Search for the cell housing the specified text and yield its [X, Y] center coordinate. 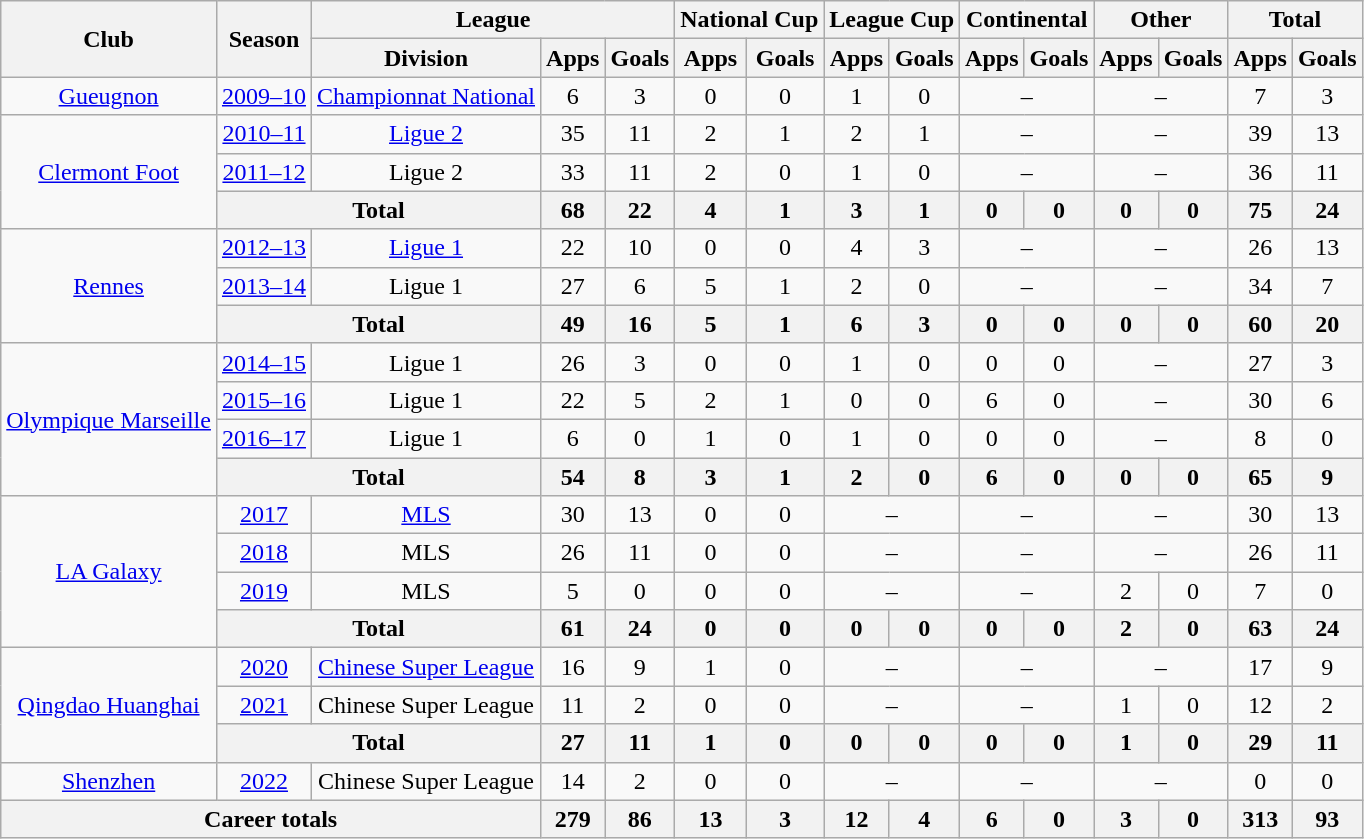
61 [573, 629]
10 [640, 248]
2020 [264, 667]
34 [1260, 286]
2019 [264, 591]
2015–16 [264, 400]
2022 [264, 781]
20 [1327, 324]
Season [264, 39]
Qingdao Huanghai [109, 705]
2014–15 [264, 362]
29 [1260, 743]
60 [1260, 324]
Career totals [271, 819]
75 [1260, 210]
Gueugnon [109, 96]
65 [1260, 477]
Olympique Marseille [109, 419]
2011–12 [264, 172]
2009–10 [264, 96]
2012–13 [264, 248]
2016–17 [264, 438]
Continental [1027, 20]
League Cup [892, 20]
39 [1260, 134]
33 [573, 172]
Clermont Foot [109, 172]
68 [573, 210]
2018 [264, 553]
313 [1260, 819]
Championnat National [426, 96]
League [494, 20]
49 [573, 324]
54 [573, 477]
Rennes [109, 286]
35 [573, 134]
2017 [264, 515]
36 [1260, 172]
Shenzhen [109, 781]
LA Galaxy [109, 572]
86 [640, 819]
National Cup [750, 20]
2021 [264, 705]
2010–11 [264, 134]
Division [426, 58]
279 [573, 819]
14 [573, 781]
63 [1260, 629]
17 [1260, 667]
Other [1161, 20]
93 [1327, 819]
Club [109, 39]
2013–14 [264, 286]
